Capture the cell that displays the provided text and extract its (x, y) central coordinate. 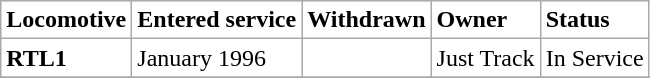
RTL1 (66, 58)
In Service (594, 58)
Just Track (486, 58)
Locomotive (66, 20)
January 1996 (217, 58)
Withdrawn (366, 20)
Status (594, 20)
Owner (486, 20)
Entered service (217, 20)
